Identify which cell holds the provided text, then report its [X, Y] central coordinate. 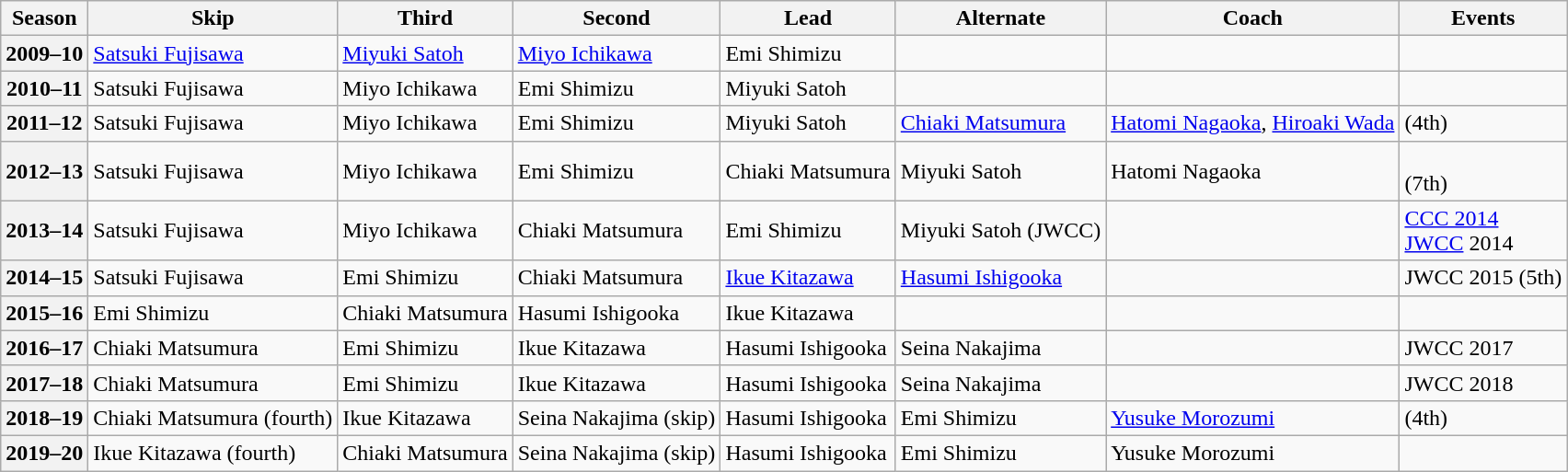
CCC 2014 JWCC 2014 [1483, 230]
JWCC 2017 [1483, 348]
(7th) [1483, 171]
Chiaki Matsumura (fourth) [213, 418]
Hatomi Nagaoka, Hiroaki Wada [1253, 123]
JWCC 2015 (5th) [1483, 278]
2012–13 [44, 171]
Hatomi Nagaoka [1253, 171]
Third [425, 18]
2009–10 [44, 53]
Events [1483, 18]
Ikue Kitazawa (fourth) [213, 453]
2015–16 [44, 313]
Alternate [1000, 18]
2013–14 [44, 230]
2014–15 [44, 278]
Skip [213, 18]
Miyuki Satoh (JWCC) [1000, 230]
Lead [808, 18]
JWCC 2018 [1483, 383]
2018–19 [44, 418]
2011–12 [44, 123]
2010–11 [44, 88]
Second [617, 18]
2016–17 [44, 348]
Season [44, 18]
2017–18 [44, 383]
Coach [1253, 18]
2019–20 [44, 453]
